Return (X, Y) of the center of cell containing provided text 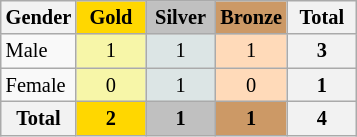
Gold (111, 17)
Silver (181, 17)
Bronze (251, 17)
Male (38, 51)
2 (111, 118)
3 (322, 51)
Female (38, 85)
Gender (38, 17)
4 (322, 118)
